Scan for the cell matching the given text and deliver its [x, y] coordinate at center. 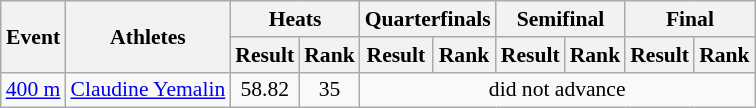
58.82 [264, 90]
Heats [294, 19]
Athletes [148, 36]
35 [330, 90]
Event [34, 36]
Semifinal [560, 19]
did not advance [558, 90]
400 m [34, 90]
Claudine Yemalin [148, 90]
Final [690, 19]
Quarterfinals [428, 19]
